Return [X, Y] of the center of cell containing provided text 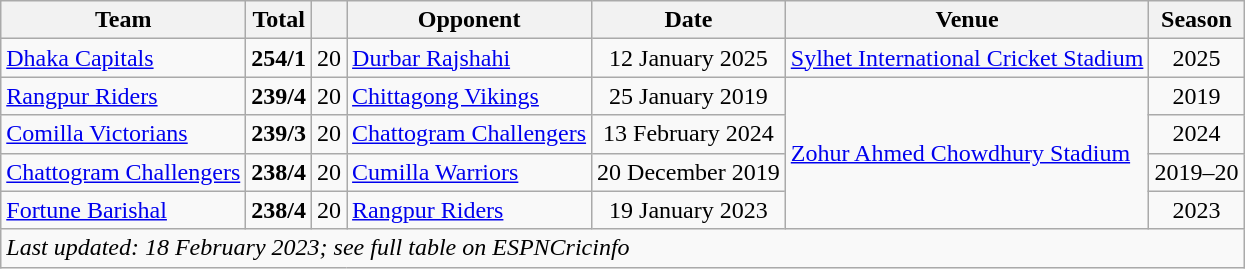
Venue [967, 20]
Team [124, 20]
13 February 2024 [689, 134]
Durbar Rajshahi [470, 58]
Zohur Ahmed Chowdhury Stadium [967, 153]
2024 [1196, 134]
19 January 2023 [689, 210]
2019 [1196, 96]
2019–20 [1196, 172]
25 January 2019 [689, 96]
2025 [1196, 58]
Opponent [470, 20]
Cumilla Warriors [470, 172]
Last updated: 18 February 2023; see full table on ESPNCricinfo [622, 248]
Date [689, 20]
Comilla Victorians [124, 134]
239/4 [279, 96]
254/1 [279, 58]
2023 [1196, 210]
Total [279, 20]
12 January 2025 [689, 58]
Dhaka Capitals [124, 58]
Chittagong Vikings [470, 96]
Season [1196, 20]
Sylhet International Cricket Stadium [967, 58]
20 December 2019 [689, 172]
239/3 [279, 134]
Fortune Barishal [124, 210]
